Capture the cell that displays the provided text and extract its (X, Y) central coordinate. 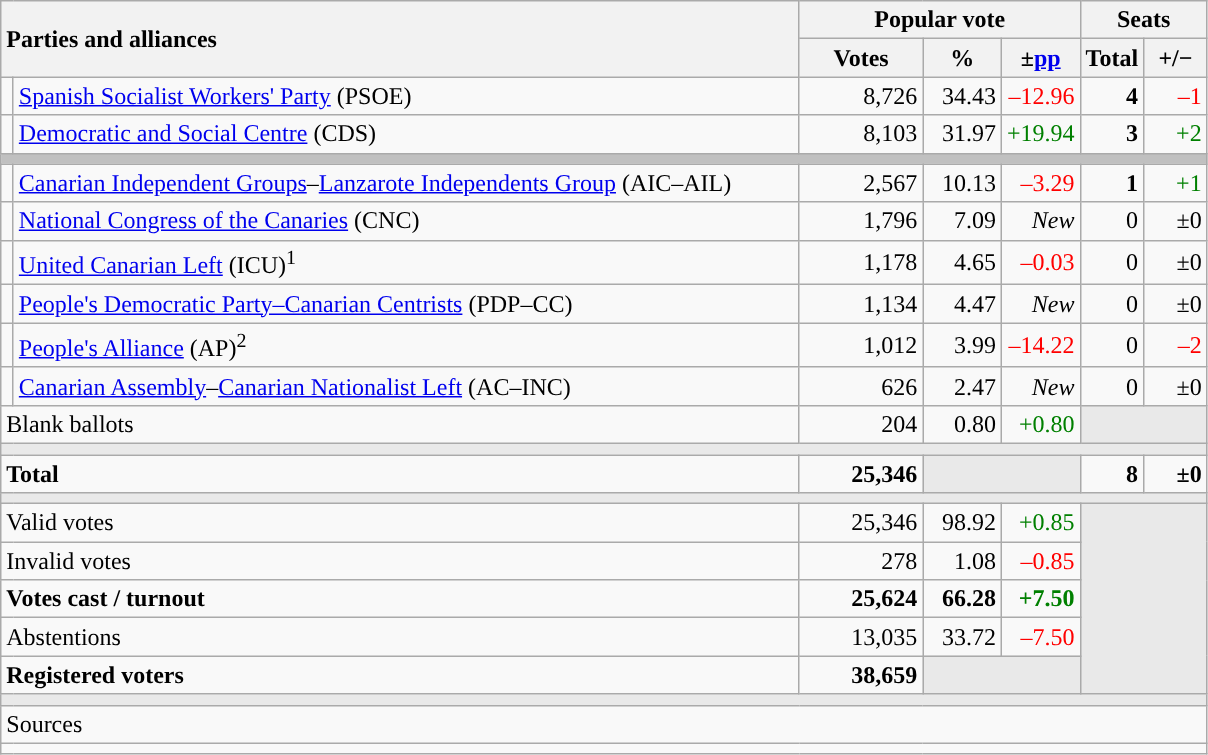
3 (1112, 134)
25,624 (861, 599)
4.65 (962, 262)
United Canarian Left (ICU)1 (406, 262)
8,103 (861, 134)
1.08 (962, 561)
3.99 (962, 346)
38,659 (861, 675)
Canarian Independent Groups–Lanzarote Independents Group (AIC–AIL) (406, 183)
66.28 (962, 599)
Spanish Socialist Workers' Party (PSOE) (406, 96)
People's Democratic Party–Canarian Centrists (PDP–CC) (406, 304)
4.47 (962, 304)
Parties and alliances (400, 39)
34.43 (962, 96)
13,035 (861, 637)
% (962, 58)
98.92 (962, 523)
–0.85 (1040, 561)
+7.50 (1040, 599)
33.72 (962, 637)
–1 (1176, 96)
+0.80 (1040, 424)
+2 (1176, 134)
1,178 (861, 262)
2,567 (861, 183)
7.09 (962, 221)
0.80 (962, 424)
Popular vote (940, 20)
1 (1112, 183)
278 (861, 561)
±pp (1040, 58)
Blank ballots (400, 424)
–2 (1176, 346)
–0.03 (1040, 262)
Canarian Assembly–Canarian Nationalist Left (AC–INC) (406, 386)
+19.94 (1040, 134)
+1 (1176, 183)
10.13 (962, 183)
Abstentions (400, 637)
Invalid votes (400, 561)
–3.29 (1040, 183)
31.97 (962, 134)
–12.96 (1040, 96)
–7.50 (1040, 637)
1,796 (861, 221)
1,012 (861, 346)
Votes (861, 58)
–14.22 (1040, 346)
1,134 (861, 304)
Votes cast / turnout (400, 599)
People's Alliance (AP)2 (406, 346)
Sources (604, 724)
National Congress of the Canaries (CNC) (406, 221)
4 (1112, 96)
Seats (1144, 20)
8 (1112, 474)
204 (861, 424)
Valid votes (400, 523)
+/− (1176, 58)
2.47 (962, 386)
+0.85 (1040, 523)
8,726 (861, 96)
626 (861, 386)
Registered voters (400, 675)
Democratic and Social Centre (CDS) (406, 134)
